For the text-containing cell, return its midpoint in (X, Y) coordinate format. 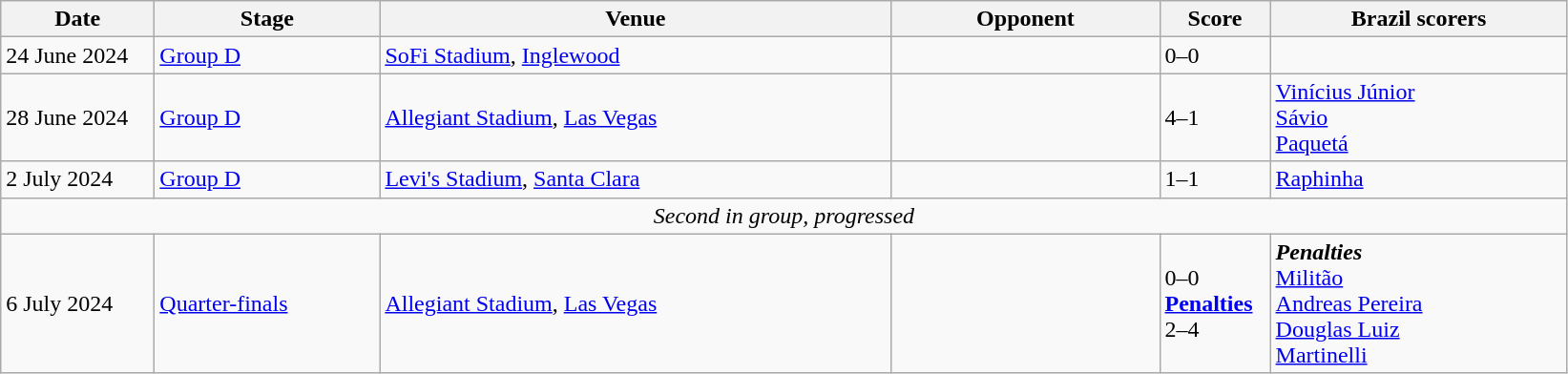
Raphinha (1418, 179)
2 July 2024 (78, 179)
28 June 2024 (78, 117)
Second in group, progressed (784, 216)
Score (1215, 19)
Penalties Militão Andreas Pereira Douglas Luiz Martinelli (1418, 303)
Levi's Stadium, Santa Clara (636, 179)
0–0 Penalties 2–4 (1215, 303)
SoFi Stadium, Inglewood (636, 55)
Venue (636, 19)
6 July 2024 (78, 303)
Quarter-finals (267, 303)
4–1 (1215, 117)
Opponent (1025, 19)
Brazil scorers (1418, 19)
24 June 2024 (78, 55)
0–0 (1215, 55)
Vinícius Júnior Sávio Paquetá (1418, 117)
Date (78, 19)
Stage (267, 19)
1–1 (1215, 179)
